Detect which cell encompasses the target text, then output its (x, y) center coordinate. 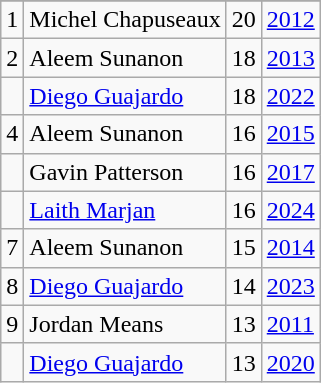
14 (244, 286)
2023 (290, 286)
2013 (290, 58)
2015 (290, 134)
2 (12, 58)
Michel Chapuseaux (125, 20)
9 (12, 324)
Gavin Patterson (125, 172)
7 (12, 248)
4 (12, 134)
20 (244, 20)
15 (244, 248)
2022 (290, 96)
2011 (290, 324)
2012 (290, 20)
Jordan Means (125, 324)
2017 (290, 172)
1 (12, 20)
2014 (290, 248)
2020 (290, 362)
2024 (290, 210)
Laith Marjan (125, 210)
8 (12, 286)
